Output the (X, Y) coordinate of the center of the cell containing the given text.  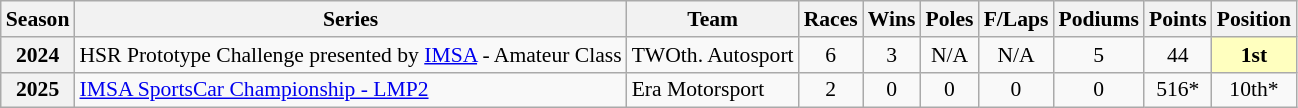
516* (1178, 90)
3 (892, 55)
Poles (949, 19)
Podiums (1098, 19)
2025 (38, 90)
Position (1254, 19)
Series (350, 19)
IMSA SportsCar Championship - LMP2 (350, 90)
HSR Prototype Challenge presented by IMSA - Amateur Class (350, 55)
2024 (38, 55)
5 (1098, 55)
44 (1178, 55)
Era Motorsport (713, 90)
Team (713, 19)
Season (38, 19)
1st (1254, 55)
Wins (892, 19)
2 (831, 90)
Points (1178, 19)
6 (831, 55)
TWOth. Autosport (713, 55)
F/Laps (1016, 19)
10th* (1254, 90)
Races (831, 19)
